Return the (x, y) coordinate for the center point of the cell that contains the specified text.  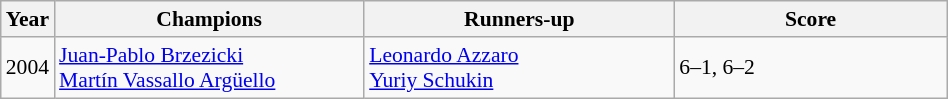
Score (810, 19)
Juan-Pablo Brzezicki Martín Vassallo Argüello (209, 68)
Runners-up (519, 19)
2004 (28, 68)
Leonardo Azzaro Yuriy Schukin (519, 68)
Year (28, 19)
6–1, 6–2 (810, 68)
Champions (209, 19)
